Scan for the cell matching the given text and deliver its [X, Y] coordinate at center. 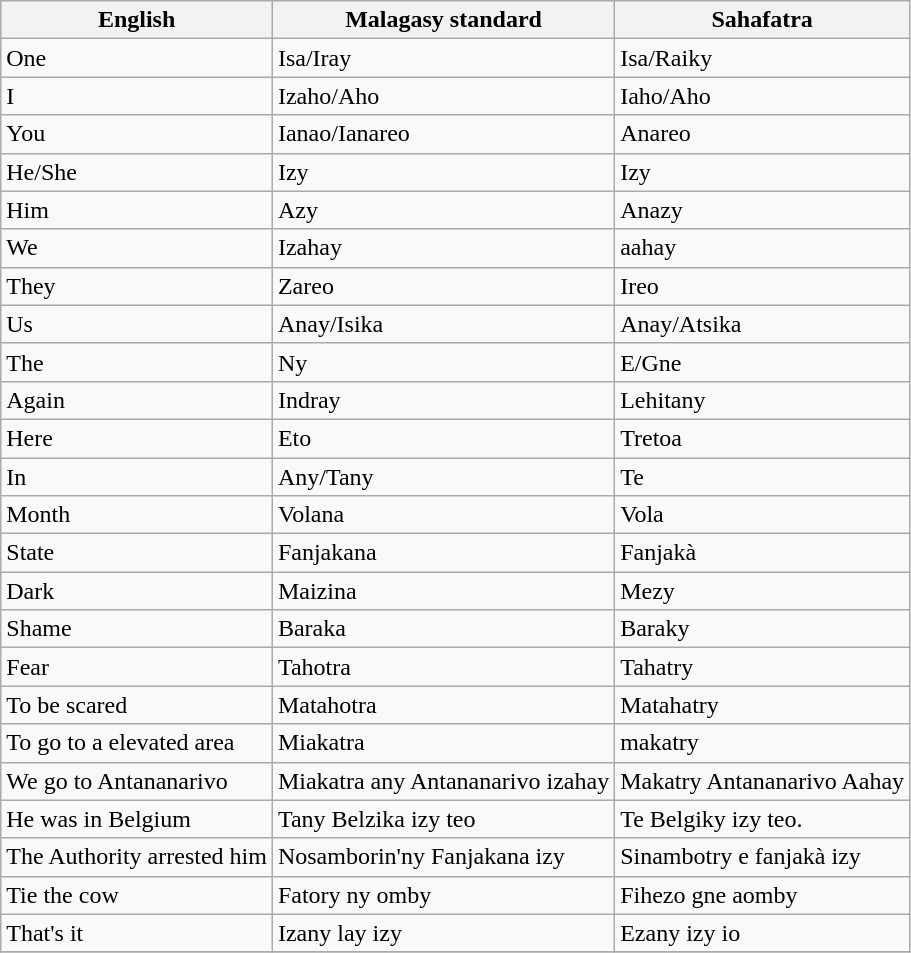
Ireo [762, 286]
Fanjakà [762, 553]
Ianao/Ianareo [443, 134]
That's it [137, 933]
State [137, 553]
English [137, 20]
Isa/Iray [443, 58]
Miakatra any Antananarivo izahay [443, 781]
He/She [137, 172]
One [137, 58]
Tie the cow [137, 895]
Fatory ny omby [443, 895]
Baraka [443, 629]
Fanjakana [443, 553]
Tany Belzika izy teo [443, 819]
Him [137, 210]
Fihezo gne aomby [762, 895]
Maizina [443, 591]
Sinambotry e fanjakà izy [762, 857]
Zareo [443, 286]
Baraky [762, 629]
Makatry Antananarivo Aahay [762, 781]
Izahay [443, 248]
Again [137, 400]
In [137, 477]
Tahatry [762, 667]
I [137, 96]
Here [137, 438]
Volana [443, 515]
They [137, 286]
Eto [443, 438]
aahay [762, 248]
Indray [443, 400]
Vola [762, 515]
Ezany izy io [762, 933]
Us [137, 324]
The Authority arrested him [137, 857]
We [137, 248]
Isa/Raiky [762, 58]
Te Belgiky izy teo. [762, 819]
Tretoa [762, 438]
Month [137, 515]
Dark [137, 591]
The [137, 362]
E/Gne [762, 362]
makatry [762, 743]
Anareo [762, 134]
Lehitany [762, 400]
Any/Tany [443, 477]
Matahatry [762, 705]
Azy [443, 210]
Anay/Isika [443, 324]
Matahotra [443, 705]
Fear [137, 667]
Te [762, 477]
We go to Antananarivo [137, 781]
Mezy [762, 591]
Izany lay izy [443, 933]
Shame [137, 629]
He was in Belgium [137, 819]
Anazy [762, 210]
Ny [443, 362]
Sahafatra [762, 20]
Nosamborin'ny Fanjakana izy [443, 857]
To be scared [137, 705]
To go to a elevated area [137, 743]
You [137, 134]
Malagasy standard [443, 20]
Anay/Atsika [762, 324]
Miakatra [443, 743]
Tahotra [443, 667]
Iaho/Aho [762, 96]
Izaho/Aho [443, 96]
